Identify which cell holds the provided text, then report its (X, Y) central coordinate. 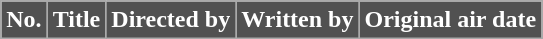
Original air date (450, 20)
Title (76, 20)
Directed by (171, 20)
No. (24, 20)
Written by (298, 20)
